Pinpoint the cell where the given text exists, returning its [X, Y] midpoint coordinate. 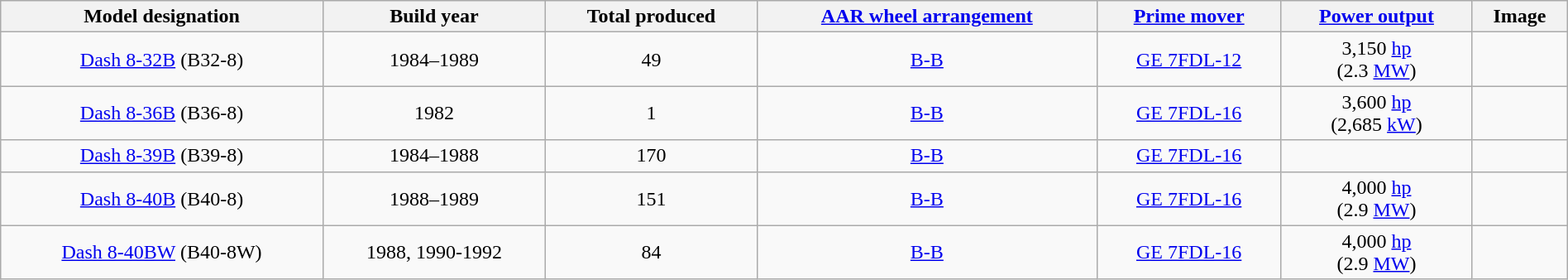
Image [1520, 17]
Dash 8-32B (B32-8) [162, 60]
49 [652, 60]
170 [652, 156]
1984–1989 [433, 60]
1982 [433, 113]
3,150 hp(2.3 MW) [1376, 60]
3,600 hp(2,685 kW) [1376, 113]
1988–1989 [433, 199]
1 [652, 113]
Dash 8-36B (B36-8) [162, 113]
Total produced [652, 17]
Dash 8-40B (B40-8) [162, 199]
1988, 1990-1992 [433, 252]
Power output [1376, 17]
84 [652, 252]
Dash 8-39B (B39-8) [162, 156]
GE 7FDL-12 [1189, 60]
Model designation [162, 17]
AAR wheel arrangement [928, 17]
Build year [433, 17]
Prime mover [1189, 17]
1984–1988 [433, 156]
151 [652, 199]
Dash 8-40BW (B40-8W) [162, 252]
